Determine the (x, y) coordinate at the center of the cell enclosing the given text.  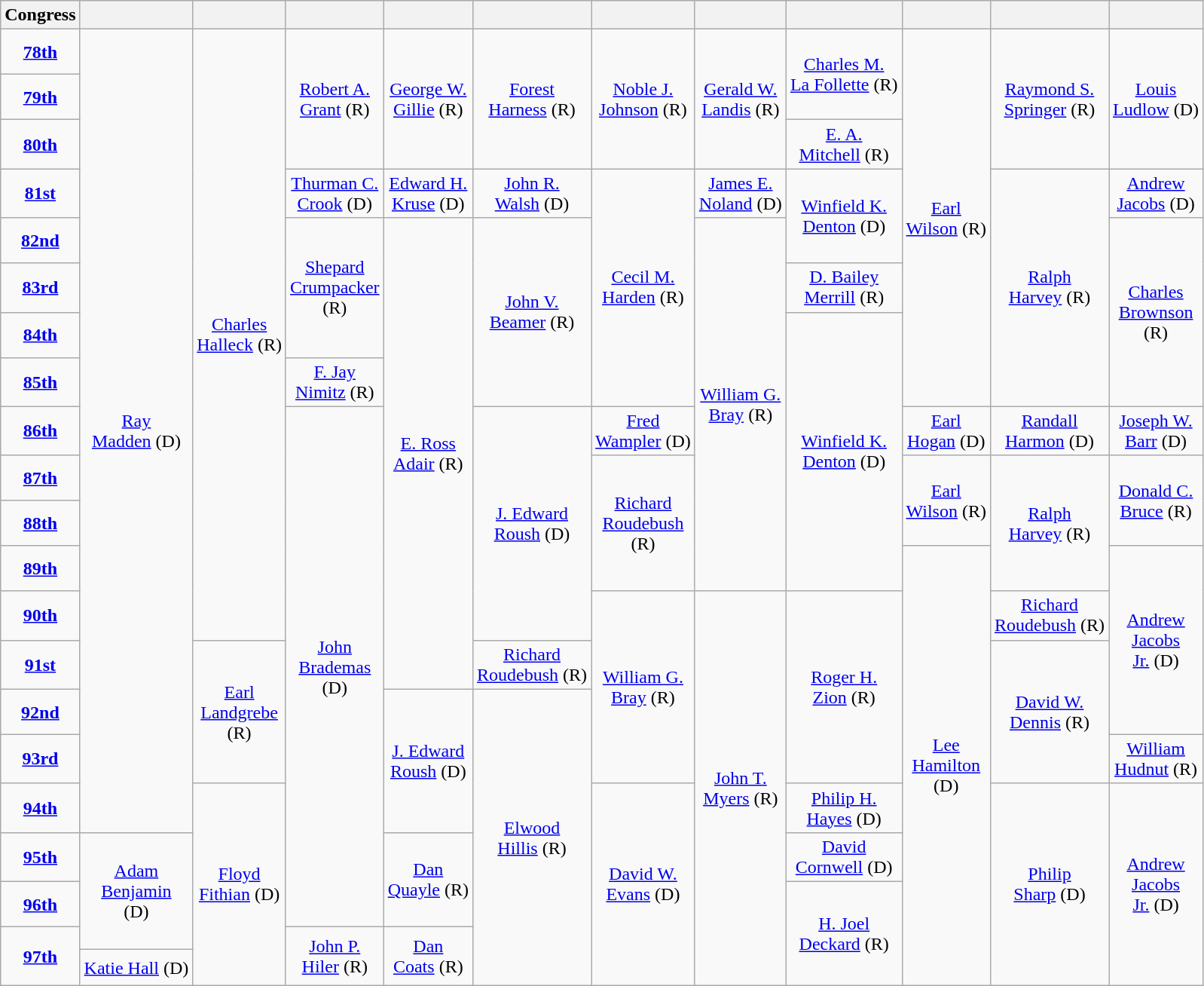
Congress (41, 15)
AdamBenjamin(D) (136, 891)
96th (41, 904)
93rd (41, 758)
88th (41, 523)
80th (41, 145)
78th (41, 52)
John T.Myers (R) (740, 788)
John R.Walsh (D) (532, 193)
FredWampler (D) (643, 431)
E. RossAdair (R) (428, 454)
83rd (41, 288)
Joseph W.Barr (D) (1156, 431)
84th (41, 335)
ForestHarness (R) (532, 100)
LeeHamilton(D) (946, 766)
ElwoodHillis (R) (532, 837)
John P.Hiler (R) (335, 956)
81st (41, 193)
86th (41, 431)
AndrewJacobs (D) (1156, 193)
94th (41, 808)
97th (41, 956)
Raymond S.Springer (R) (1049, 100)
Cecil M.Harden (R) (643, 288)
95th (41, 856)
RayMadden (D) (136, 431)
Thurman C.Crook (D) (335, 193)
92nd (41, 712)
JohnBrademas(D) (335, 666)
Edward H.Kruse (D) (428, 193)
DavidCornwell (D) (844, 856)
Gerald W.Landis (R) (740, 100)
LouisLudlow (D) (1156, 100)
DanQuayle (R) (428, 879)
CharlesHalleck (R) (240, 335)
D. BaileyMerrill (R) (844, 288)
Philip H.Hayes (D) (844, 808)
CharlesBrownson(R) (1156, 312)
91st (41, 665)
ShepardCrumpacker(R) (335, 288)
DanCoats (R) (428, 956)
George W.Gillie (R) (428, 100)
David W.Evans (D) (643, 884)
EarlHogan (D) (946, 431)
90th (41, 615)
Katie Hall (D) (136, 967)
79th (41, 97)
89th (41, 568)
David W.Dennis (R) (1049, 712)
Roger H.Zion (R) (844, 687)
H. JoelDeckard (R) (844, 933)
PhilipSharp (D) (1049, 884)
James E.Noland (D) (740, 193)
EarlLandgrebe(R) (240, 712)
RandallHarmon (D) (1049, 431)
Noble J.Johnson (R) (643, 100)
85th (41, 381)
87th (41, 478)
RichardRoudebush(R) (643, 523)
F. JayNimitz (R) (335, 381)
E. A.Mitchell (R) (844, 145)
82nd (41, 240)
Charles M.La Follette (R) (844, 75)
FloydFithian (D) (240, 884)
Donald C.Bruce (R) (1156, 501)
WilliamHudnut (R) (1156, 758)
Robert A.Grant (R) (335, 100)
John V.Beamer (R) (532, 312)
